For the text-containing cell, return its midpoint in (X, Y) coordinate format. 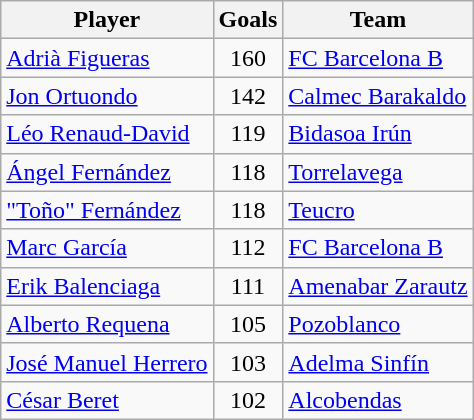
Jon Ortuondo (107, 96)
Alberto Requena (107, 324)
102 (248, 400)
Goals (248, 20)
111 (248, 286)
Erik Balenciaga (107, 286)
Player (107, 20)
Amenabar Zarautz (378, 286)
Pozoblanco (378, 324)
Torrelavega (378, 172)
Marc García (107, 248)
Léo Renaud-David (107, 134)
Adrià Figueras (107, 58)
142 (248, 96)
103 (248, 362)
119 (248, 134)
160 (248, 58)
Teucro (378, 210)
"Toño" Fernández (107, 210)
César Beret (107, 400)
Adelma Sinfín (378, 362)
105 (248, 324)
Team (378, 20)
José Manuel Herrero (107, 362)
Alcobendas (378, 400)
Ángel Fernández (107, 172)
Bidasoa Irún (378, 134)
112 (248, 248)
Calmec Barakaldo (378, 96)
